Output the [X, Y] coordinate of the center of the cell containing the given text.  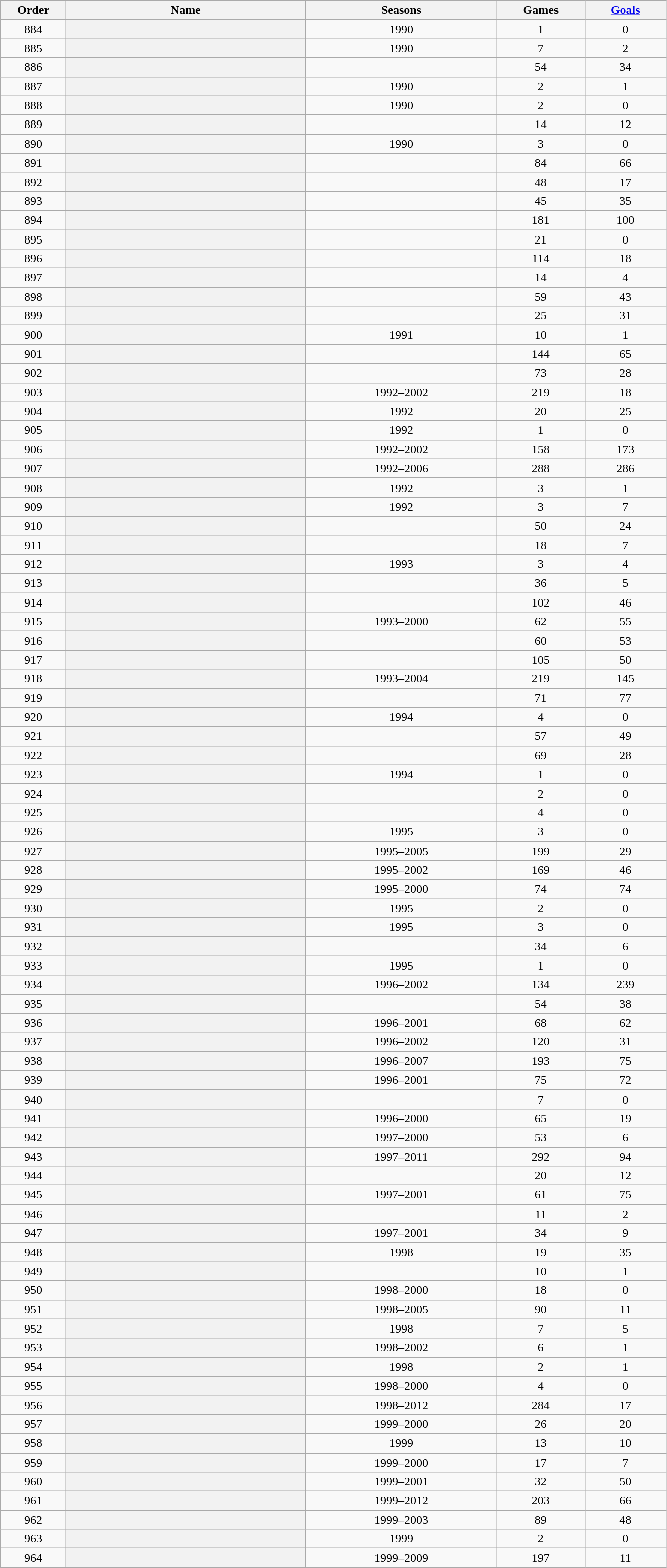
891 [33, 163]
940 [33, 1099]
902 [33, 373]
906 [33, 449]
951 [33, 1309]
55 [625, 622]
898 [33, 297]
942 [33, 1137]
918 [33, 679]
913 [33, 583]
943 [33, 1156]
892 [33, 182]
199 [541, 851]
921 [33, 736]
911 [33, 545]
89 [541, 1520]
950 [33, 1290]
1996–2007 [401, 1061]
930 [33, 908]
286 [625, 468]
1993–2000 [401, 622]
960 [33, 1482]
193 [541, 1061]
889 [33, 125]
197 [541, 1558]
Name [186, 10]
239 [625, 985]
928 [33, 870]
919 [33, 698]
36 [541, 583]
915 [33, 622]
956 [33, 1405]
1993 [401, 564]
884 [33, 29]
935 [33, 1004]
909 [33, 507]
908 [33, 488]
32 [541, 1482]
1998–2002 [401, 1348]
Games [541, 10]
38 [625, 1004]
13 [541, 1443]
947 [33, 1233]
1999–2012 [401, 1501]
923 [33, 774]
26 [541, 1424]
910 [33, 526]
49 [625, 736]
1993–2004 [401, 679]
905 [33, 430]
903 [33, 392]
1991 [401, 335]
Seasons [401, 10]
1995–2000 [401, 889]
941 [33, 1118]
114 [541, 259]
1996–2000 [401, 1118]
895 [33, 239]
Order [33, 10]
924 [33, 793]
959 [33, 1463]
953 [33, 1348]
84 [541, 163]
1999–2003 [401, 1520]
57 [541, 736]
203 [541, 1501]
926 [33, 831]
925 [33, 812]
890 [33, 144]
962 [33, 1520]
904 [33, 411]
45 [541, 201]
886 [33, 67]
933 [33, 966]
69 [541, 755]
144 [541, 354]
21 [541, 239]
946 [33, 1214]
9 [625, 1233]
896 [33, 259]
24 [625, 526]
944 [33, 1176]
912 [33, 564]
932 [33, 946]
945 [33, 1195]
920 [33, 717]
134 [541, 985]
887 [33, 86]
145 [625, 679]
90 [541, 1309]
894 [33, 220]
1995–2005 [401, 851]
907 [33, 468]
169 [541, 870]
158 [541, 449]
948 [33, 1252]
173 [625, 449]
102 [541, 602]
Goals [625, 10]
937 [33, 1042]
181 [541, 220]
893 [33, 201]
917 [33, 660]
43 [625, 297]
963 [33, 1539]
73 [541, 373]
964 [33, 1558]
901 [33, 354]
952 [33, 1329]
1999–2009 [401, 1558]
922 [33, 755]
1997–2000 [401, 1137]
954 [33, 1367]
939 [33, 1080]
899 [33, 316]
958 [33, 1443]
914 [33, 602]
929 [33, 889]
1998–2005 [401, 1309]
900 [33, 335]
1995–2002 [401, 870]
931 [33, 927]
938 [33, 1061]
885 [33, 48]
77 [625, 698]
284 [541, 1405]
934 [33, 985]
1999–2001 [401, 1482]
71 [541, 698]
60 [541, 641]
292 [541, 1156]
29 [625, 851]
105 [541, 660]
961 [33, 1501]
61 [541, 1195]
120 [541, 1042]
916 [33, 641]
955 [33, 1386]
1992–2006 [401, 468]
59 [541, 297]
1997–2011 [401, 1156]
936 [33, 1023]
957 [33, 1424]
897 [33, 278]
72 [625, 1080]
68 [541, 1023]
1998–2012 [401, 1405]
888 [33, 105]
94 [625, 1156]
927 [33, 851]
949 [33, 1271]
100 [625, 220]
288 [541, 468]
